Output the [x, y] coordinate of the center of the cell containing the given text.  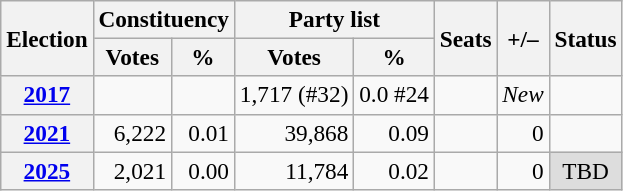
2017 [47, 95]
+/– [523, 38]
0.02 [394, 170]
2021 [47, 133]
Constituency [164, 19]
0.01 [202, 133]
0.0 #24 [394, 95]
2,021 [132, 170]
0.00 [202, 170]
0.09 [394, 133]
Election [47, 38]
11,784 [294, 170]
6,222 [132, 133]
2025 [47, 170]
39,868 [294, 133]
Status [586, 38]
New [523, 95]
TBD [586, 170]
Seats [466, 38]
1,717 (#32) [294, 95]
Party list [334, 19]
